Output the [X, Y] coordinate of the center of the cell containing the given text.  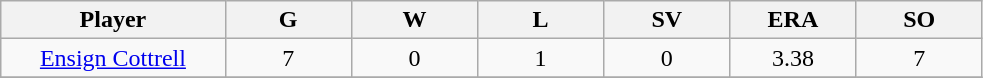
Ensign Cottrell [113, 58]
W [414, 20]
G [288, 20]
Player [113, 20]
SV [667, 20]
3.38 [793, 58]
SO [919, 20]
1 [540, 58]
ERA [793, 20]
L [540, 20]
